Scan for the cell matching the given text and deliver its [X, Y] coordinate at center. 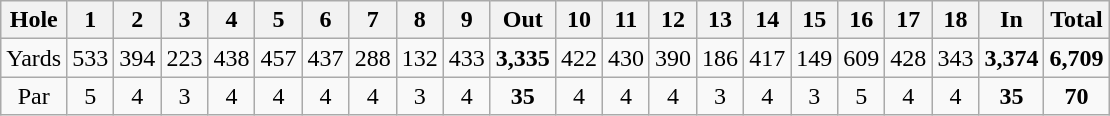
6,709 [1076, 58]
70 [1076, 96]
457 [278, 58]
149 [814, 58]
15 [814, 20]
390 [672, 58]
Out [522, 20]
609 [862, 58]
3,374 [1012, 58]
10 [578, 20]
422 [578, 58]
533 [90, 58]
394 [138, 58]
7 [372, 20]
417 [768, 58]
438 [232, 58]
2 [138, 20]
Total [1076, 20]
186 [720, 58]
Yards [34, 58]
1 [90, 20]
428 [908, 58]
3,335 [522, 58]
17 [908, 20]
288 [372, 58]
11 [626, 20]
223 [184, 58]
13 [720, 20]
132 [420, 58]
343 [956, 58]
Hole [34, 20]
Par [34, 96]
433 [466, 58]
430 [626, 58]
8 [420, 20]
In [1012, 20]
16 [862, 20]
6 [326, 20]
18 [956, 20]
437 [326, 58]
12 [672, 20]
9 [466, 20]
14 [768, 20]
